Return the [x, y] coordinate for the center point of the cell that contains the specified text.  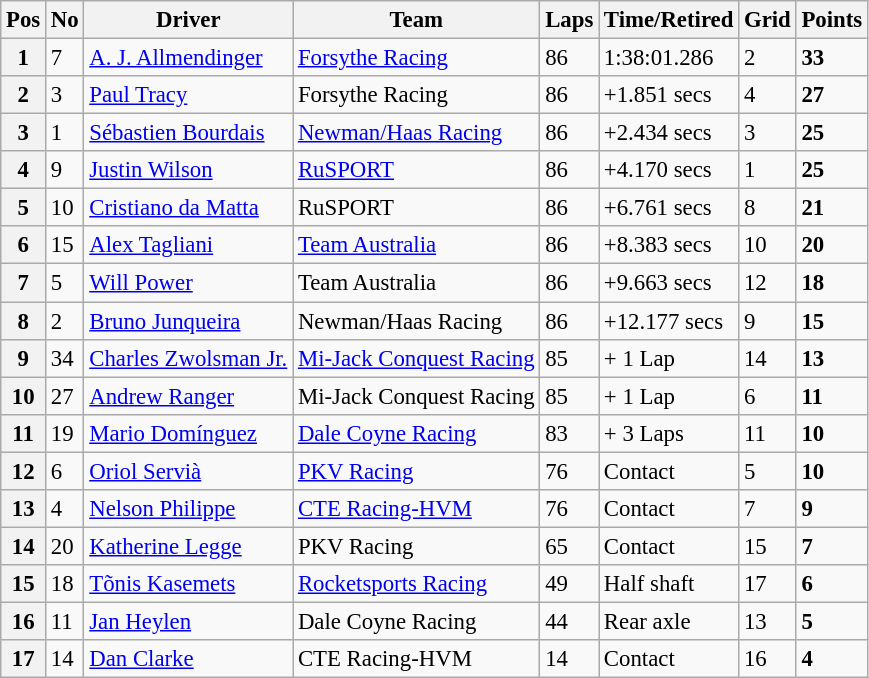
Paul Tracy [188, 95]
Time/Retired [669, 20]
Mario Domínguez [188, 433]
Justin Wilson [188, 170]
83 [570, 433]
Driver [188, 20]
Grid [768, 20]
Katherine Legge [188, 546]
Jan Heylen [188, 621]
+1.851 secs [669, 95]
Tõnis Kasemets [188, 584]
Bruno Junqueira [188, 321]
33 [832, 58]
+4.170 secs [669, 170]
+ 3 Laps [669, 433]
Cristiano da Matta [188, 208]
Alex Tagliani [188, 245]
Nelson Philippe [188, 509]
Sébastien Bourdais [188, 133]
Will Power [188, 283]
21 [832, 208]
49 [570, 584]
Half shaft [669, 584]
Rocketsports Racing [416, 584]
Pos [24, 20]
A. J. Allmendinger [188, 58]
Laps [570, 20]
Rear axle [669, 621]
44 [570, 621]
65 [570, 546]
Points [832, 20]
+2.434 secs [669, 133]
34 [65, 358]
19 [65, 433]
+6.761 secs [669, 208]
No [65, 20]
1:38:01.286 [669, 58]
Andrew Ranger [188, 396]
Oriol Servià [188, 471]
+9.663 secs [669, 283]
Dan Clarke [188, 659]
+12.177 secs [669, 321]
Charles Zwolsman Jr. [188, 358]
Team [416, 20]
+8.383 secs [669, 245]
